Provide the (X, Y) coordinate of the cell's center where the given text is located.  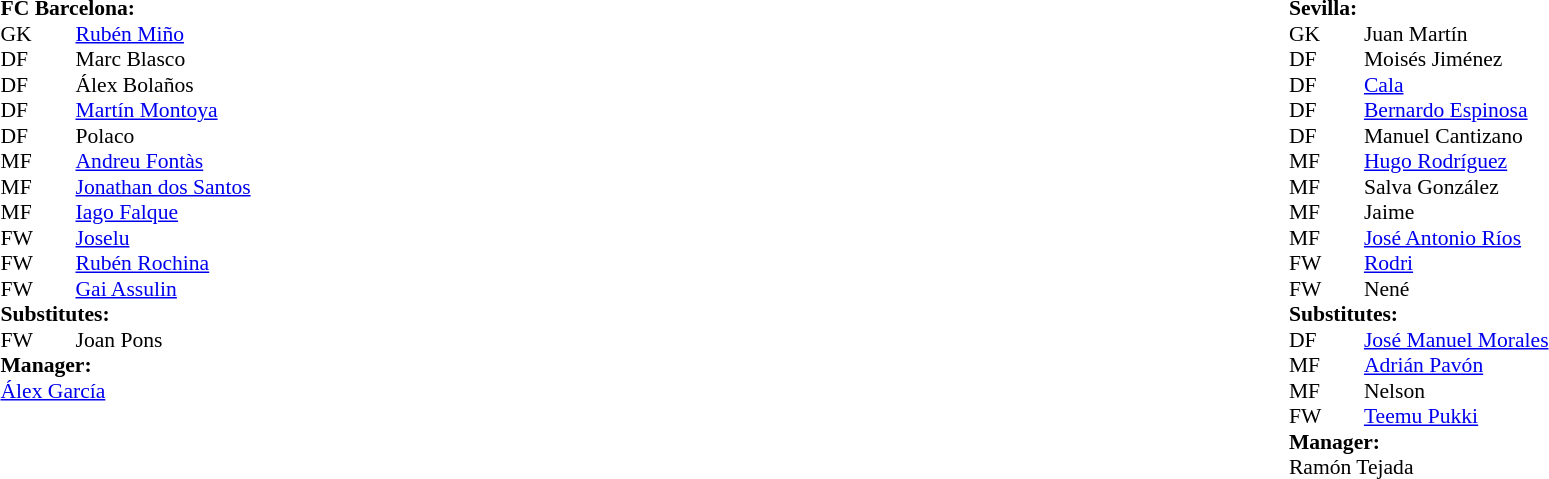
José Antonio Ríos (1456, 238)
José Manuel Morales (1456, 340)
Joan Pons (164, 340)
Joselu (164, 238)
Bernardo Espinosa (1456, 111)
Polaco (164, 136)
Hugo Rodríguez (1456, 161)
Adrián Pavón (1456, 365)
Marc Blasco (164, 59)
Gai Assulin (164, 289)
Cala (1456, 85)
Martín Montoya (164, 111)
Rubén Miño (164, 34)
Iago Falque (164, 213)
Álex Bolaños (164, 85)
Moisés Jiménez (1456, 59)
Nené (1456, 289)
Jonathan dos Santos (164, 187)
Álex García (125, 391)
Nelson (1456, 391)
Rodri (1456, 263)
Juan Martín (1456, 34)
Rubén Rochina (164, 263)
Manuel Cantizano (1456, 136)
Andreu Fontàs (164, 161)
Jaime (1456, 213)
Salva González (1456, 187)
Teemu Pukki (1456, 417)
